Scan for the cell matching the given text and deliver its (x, y) coordinate at center. 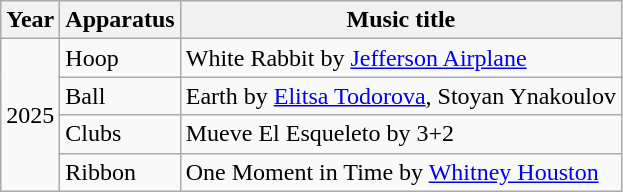
Mueve El Esqueleto by 3+2 (400, 134)
Clubs (120, 134)
2025 (30, 115)
Hoop (120, 58)
Earth by Elitsa Todorova, Stoyan Ynakoulov (400, 96)
White Rabbit by Jefferson Airplane (400, 58)
One Moment in Time by Whitney Houston (400, 172)
Year (30, 20)
Music title (400, 20)
Apparatus (120, 20)
Ball (120, 96)
Ribbon (120, 172)
